Search for the cell housing the specified text and yield its [X, Y] center coordinate. 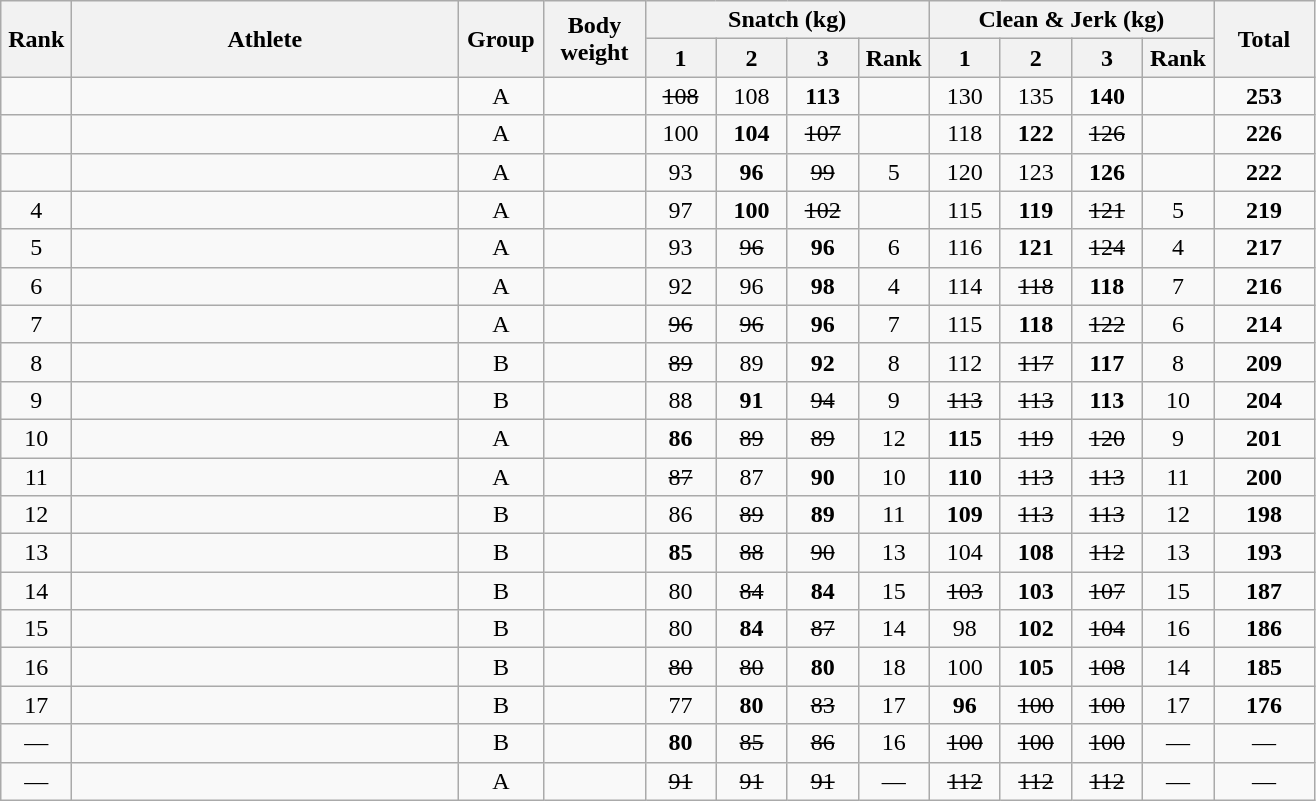
114 [964, 286]
216 [1264, 286]
99 [822, 172]
198 [1264, 515]
200 [1264, 477]
105 [1036, 667]
110 [964, 477]
130 [964, 96]
217 [1264, 248]
176 [1264, 705]
186 [1264, 629]
Clean & Jerk (kg) [1071, 20]
123 [1036, 172]
18 [894, 667]
204 [1264, 400]
222 [1264, 172]
201 [1264, 438]
209 [1264, 362]
Body weight [594, 39]
97 [680, 210]
135 [1036, 96]
219 [1264, 210]
124 [1106, 248]
Total [1264, 39]
185 [1264, 667]
187 [1264, 591]
94 [822, 400]
226 [1264, 134]
214 [1264, 324]
109 [964, 515]
Group [501, 39]
193 [1264, 553]
Snatch (kg) [787, 20]
253 [1264, 96]
77 [680, 705]
140 [1106, 96]
116 [964, 248]
Athlete [265, 39]
83 [822, 705]
